Output the (x, y) coordinate of the center of the cell containing the given text.  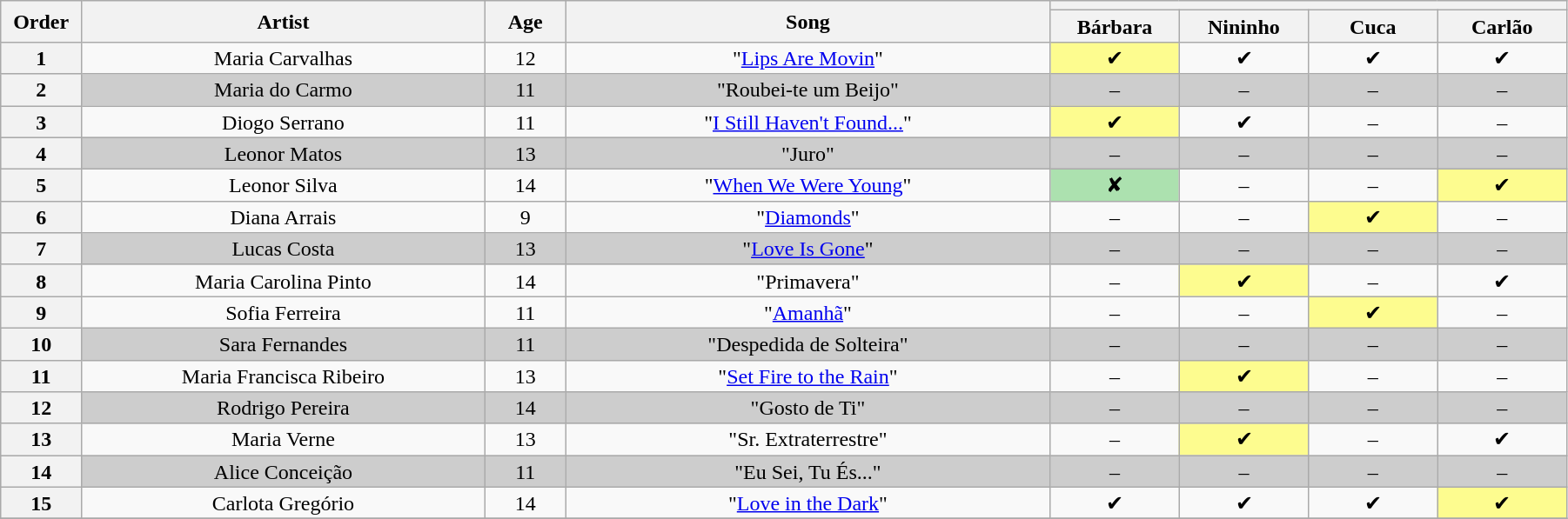
Maria Carolina Pinto (284, 280)
7 (42, 249)
5 (42, 186)
Diogo Serrano (284, 122)
"Lips Are Movin" (807, 57)
"Love in the Dark" (807, 502)
Sara Fernandes (284, 344)
Age (526, 22)
10 (42, 344)
"Juro" (807, 153)
Bárbara (1115, 26)
Maria Francisca Ribeiro (284, 376)
2 (42, 90)
Cuca (1373, 26)
"Despedida de Solteira" (807, 344)
"Roubei-te um Beijo" (807, 90)
"Amanhã" (807, 313)
"Love Is Gone" (807, 249)
1 (42, 57)
"Sr. Extraterrestre" (807, 440)
"Set Fire to the Rain" (807, 376)
"Diamonds" (807, 217)
Nininho (1243, 26)
Carlão (1502, 26)
Carlota Gregório (284, 502)
"Primavera" (807, 280)
✘ (1115, 186)
Alice Conceição (284, 471)
4 (42, 153)
"I Still Haven't Found..." (807, 122)
8 (42, 280)
Maria Carvalhas (284, 57)
Leonor Silva (284, 186)
Song (807, 22)
Sofia Ferreira (284, 313)
15 (42, 502)
Lucas Costa (284, 249)
"Gosto de Ti" (807, 409)
"When We Were Young" (807, 186)
6 (42, 217)
Order (42, 22)
Artist (284, 22)
Rodrigo Pereira (284, 409)
"Eu Sei, Tu És..." (807, 471)
Diana Arrais (284, 217)
Maria Verne (284, 440)
3 (42, 122)
Maria do Carmo (284, 90)
Leonor Matos (284, 153)
